Find where the given text appears and provide that cell's center as [X, Y] coordinate. 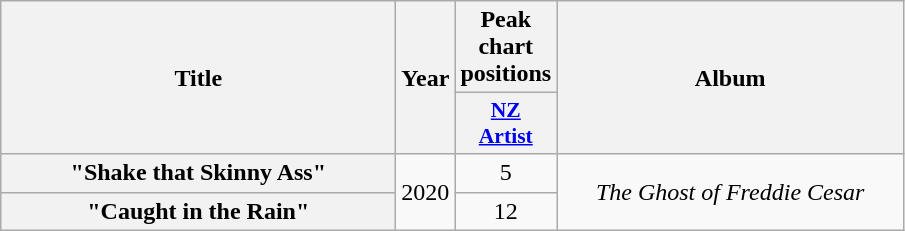
"Caught in the Rain" [198, 211]
2020 [426, 192]
The Ghost of Freddie Cesar [730, 192]
Peak chart positions [506, 47]
12 [506, 211]
Album [730, 78]
NZArtist [506, 124]
Year [426, 78]
5 [506, 173]
Title [198, 78]
"Shake that Skinny Ass" [198, 173]
